For the text-containing cell, return its midpoint in [X, Y] coordinate format. 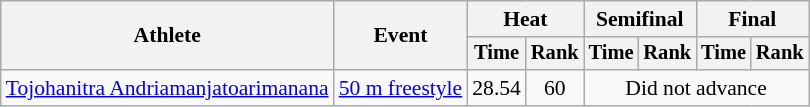
28.54 [496, 88]
Final [752, 19]
Tojohanitra Andriamanjatoarimanana [168, 88]
60 [555, 88]
50 m freestyle [401, 88]
Did not advance [696, 88]
Heat [525, 19]
Semifinal [640, 19]
Event [401, 36]
Athlete [168, 36]
